Provide the (x, y) coordinate of the cell's center where the given text is located.  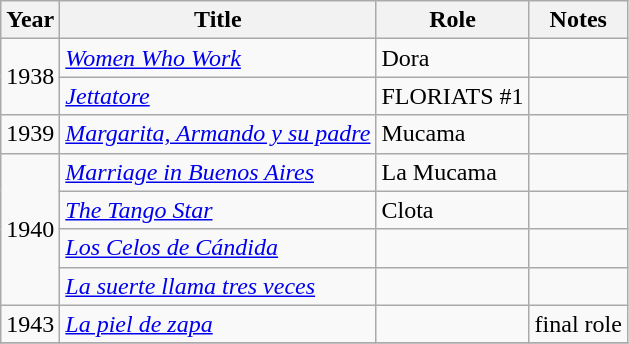
Title (218, 20)
Mucama (452, 134)
final role (578, 324)
Los Celos de Cándida (218, 248)
Dora (452, 58)
La piel de zapa (218, 324)
Notes (578, 20)
FLORIATS #1 (452, 96)
1943 (30, 324)
Marriage in Buenos Aires (218, 172)
Margarita, Armando y su padre (218, 134)
1939 (30, 134)
La suerte llama tres veces (218, 286)
1938 (30, 77)
The Tango Star (218, 210)
Year (30, 20)
Women Who Work (218, 58)
Role (452, 20)
La Mucama (452, 172)
Jettatore (218, 96)
Clota (452, 210)
1940 (30, 229)
